Scan for the cell matching the given text and deliver its (x, y) coordinate at center. 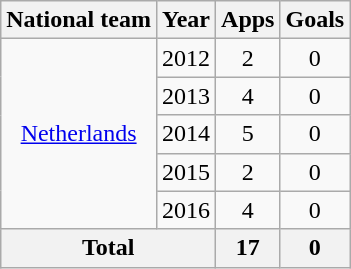
Goals (315, 20)
2012 (186, 58)
17 (248, 248)
National team (79, 20)
5 (248, 134)
Year (186, 20)
Netherlands (79, 134)
2015 (186, 172)
2016 (186, 210)
Apps (248, 20)
Total (108, 248)
2013 (186, 96)
2014 (186, 134)
